Locate the cell with the specified text and output its [X, Y] center coordinate. 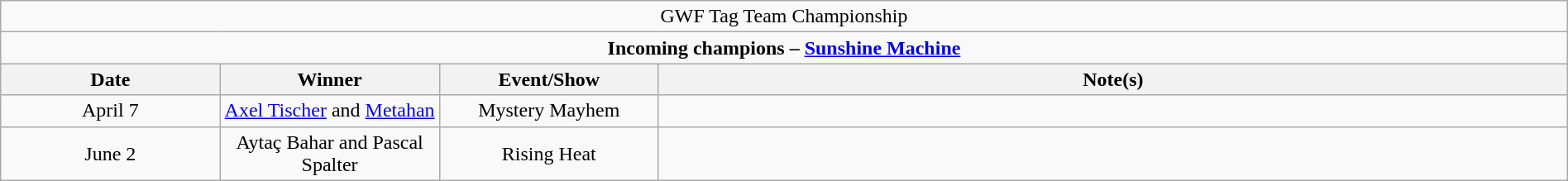
Date [111, 79]
Incoming champions – Sunshine Machine [784, 48]
Event/Show [549, 79]
Axel Tischer and Metahan [329, 111]
Winner [329, 79]
April 7 [111, 111]
Aytaç Bahar and Pascal Spalter [329, 154]
Mystery Mayhem [549, 111]
June 2 [111, 154]
GWF Tag Team Championship [784, 17]
Note(s) [1113, 79]
Rising Heat [549, 154]
